Search for the cell housing the specified text and yield its (x, y) center coordinate. 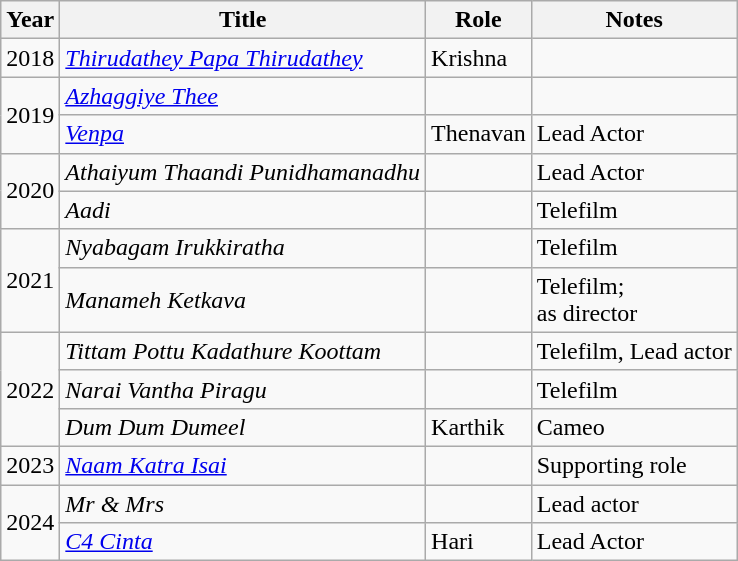
Narai Vantha Piragu (243, 389)
Role (479, 20)
Karthik (479, 427)
Venpa (243, 134)
2019 (30, 115)
Thenavan (479, 134)
Tittam Pottu Kadathure Koottam (243, 351)
2018 (30, 58)
2023 (30, 465)
2022 (30, 389)
Telefilm, Lead actor (634, 351)
Manameh Ketkava (243, 300)
Notes (634, 20)
Nyabagam Irukkiratha (243, 248)
Krishna (479, 58)
Dum Dum Dumeel (243, 427)
2020 (30, 191)
2021 (30, 280)
Year (30, 20)
Thirudathey Papa Thirudathey (243, 58)
Telefilm;as director (634, 300)
Naam Katra Isai (243, 465)
Supporting role (634, 465)
Aadi (243, 210)
Cameo (634, 427)
Lead actor (634, 503)
Mr & Mrs (243, 503)
2024 (30, 522)
Hari (479, 542)
Azhaggiye Thee (243, 96)
C4 Cinta (243, 542)
Title (243, 20)
Athaiyum Thaandi Punidhamanadhu (243, 172)
